Determine the [x, y] coordinate at the center of the cell enclosing the given text.  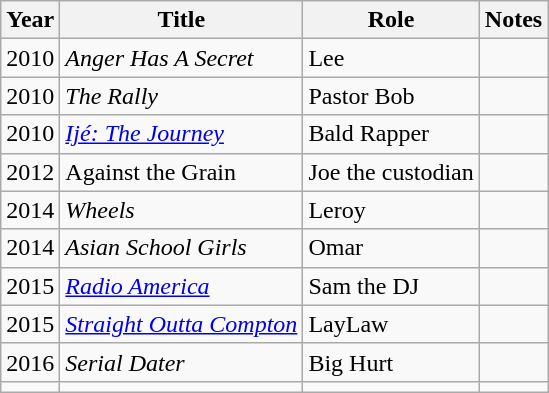
Notes [513, 20]
Ijé: The Journey [182, 134]
2016 [30, 362]
Wheels [182, 210]
Omar [391, 248]
Serial Dater [182, 362]
Straight Outta Compton [182, 324]
Bald Rapper [391, 134]
Year [30, 20]
Lee [391, 58]
Role [391, 20]
Big Hurt [391, 362]
Pastor Bob [391, 96]
LayLaw [391, 324]
Anger Has A Secret [182, 58]
Against the Grain [182, 172]
Asian School Girls [182, 248]
The Rally [182, 96]
Title [182, 20]
Joe the custodian [391, 172]
Radio America [182, 286]
Leroy [391, 210]
2012 [30, 172]
Sam the DJ [391, 286]
